Detect which cell encompasses the target text, then output its [x, y] center coordinate. 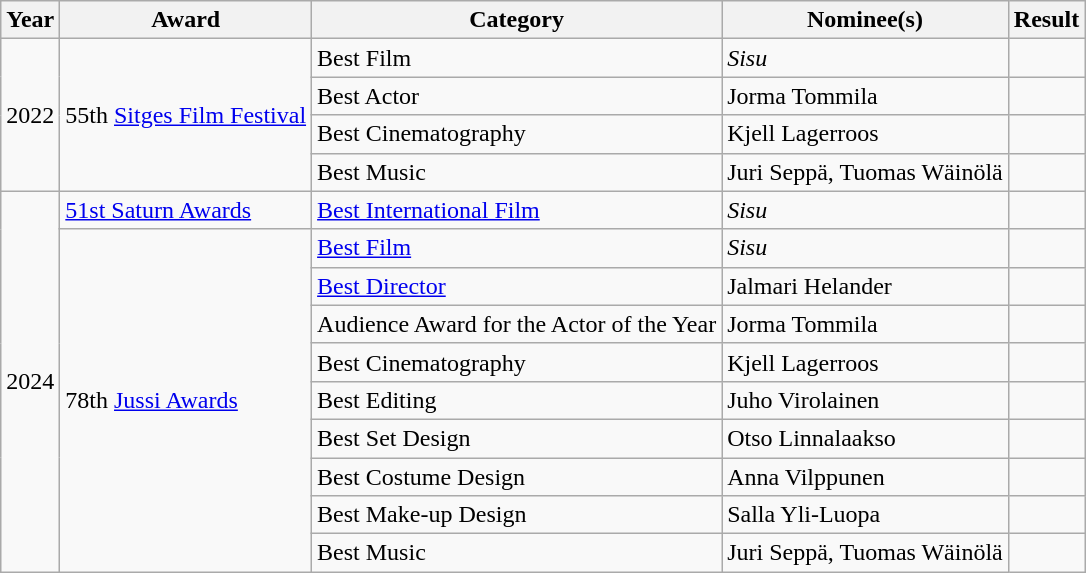
Result [1046, 20]
51st Saturn Awards [186, 210]
2022 [30, 115]
Juho Virolainen [866, 400]
55th Sitges Film Festival [186, 115]
Best Costume Design [517, 477]
Jalmari Helander [866, 286]
Category [517, 20]
Salla Yli-Luopa [866, 515]
Best International Film [517, 210]
Best Director [517, 286]
Award [186, 20]
Anna Vilppunen [866, 477]
Best Editing [517, 400]
2024 [30, 382]
Nominee(s) [866, 20]
Year [30, 20]
78th Jussi Awards [186, 400]
Best Actor [517, 96]
Otso Linnalaakso [866, 438]
Best Make-up Design [517, 515]
Audience Award for the Actor of the Year [517, 324]
Best Set Design [517, 438]
